Find where the given text appears and provide that cell's center as [X, Y] coordinate. 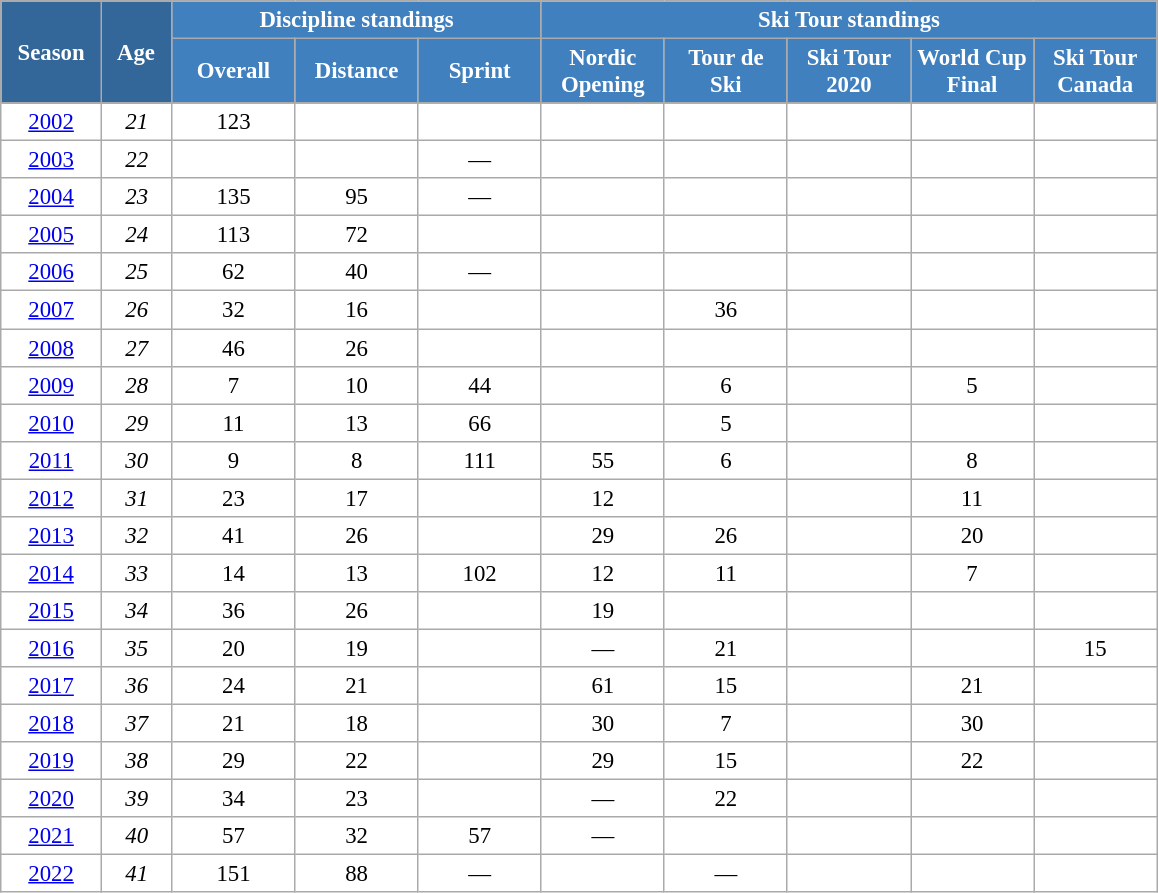
Ski Tour2020 [848, 72]
2004 [52, 197]
16 [356, 310]
123 [234, 122]
17 [356, 498]
2006 [52, 273]
Distance [356, 72]
62 [234, 273]
Overall [234, 72]
2014 [52, 573]
27 [136, 348]
Season [52, 52]
2005 [52, 235]
38 [136, 761]
10 [356, 385]
2012 [52, 498]
95 [356, 197]
39 [136, 799]
9 [234, 460]
37 [136, 724]
2002 [52, 122]
31 [136, 498]
2018 [52, 724]
2003 [52, 160]
2017 [52, 686]
2019 [52, 761]
66 [480, 423]
88 [356, 874]
18 [356, 724]
Tour deSki [726, 72]
102 [480, 573]
2013 [52, 536]
28 [136, 385]
Discipline standings [356, 20]
46 [234, 348]
Sprint [480, 72]
72 [356, 235]
NordicOpening [602, 72]
14 [234, 573]
135 [234, 197]
2010 [52, 423]
2022 [52, 874]
61 [602, 686]
2016 [52, 648]
113 [234, 235]
33 [136, 573]
2011 [52, 460]
2009 [52, 385]
World CupFinal [972, 72]
Ski TourCanada [1096, 72]
44 [480, 385]
55 [602, 460]
25 [136, 273]
111 [480, 460]
2015 [52, 611]
Age [136, 52]
2021 [52, 836]
2007 [52, 310]
Ski Tour standings [848, 20]
151 [234, 874]
2008 [52, 348]
35 [136, 648]
2020 [52, 799]
